Locate the cell with the specified text and output its (X, Y) center coordinate. 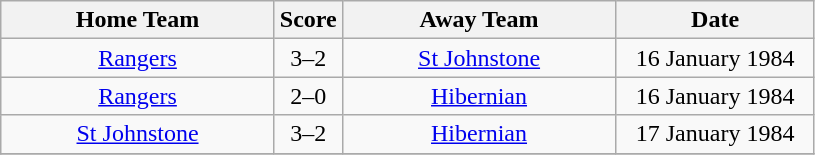
Score (308, 20)
17 January 1984 (716, 134)
Away Team (479, 20)
Date (716, 20)
Home Team (138, 20)
2–0 (308, 96)
